Pinpoint the cell where the given text exists, returning its (x, y) midpoint coordinate. 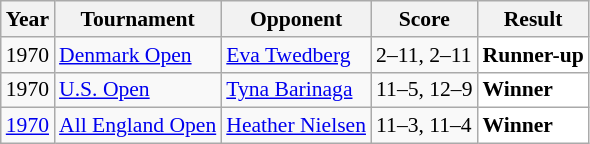
Eva Twedberg (296, 55)
11–3, 11–4 (424, 126)
Result (534, 19)
2–11, 2–11 (424, 55)
Score (424, 19)
Heather Nielsen (296, 126)
11–5, 12–9 (424, 90)
Denmark Open (138, 55)
Opponent (296, 19)
Tyna Barinaga (296, 90)
Runner-up (534, 55)
Tournament (138, 19)
Year (28, 19)
U.S. Open (138, 90)
All England Open (138, 126)
